For the text-containing cell, return its midpoint in [x, y] coordinate format. 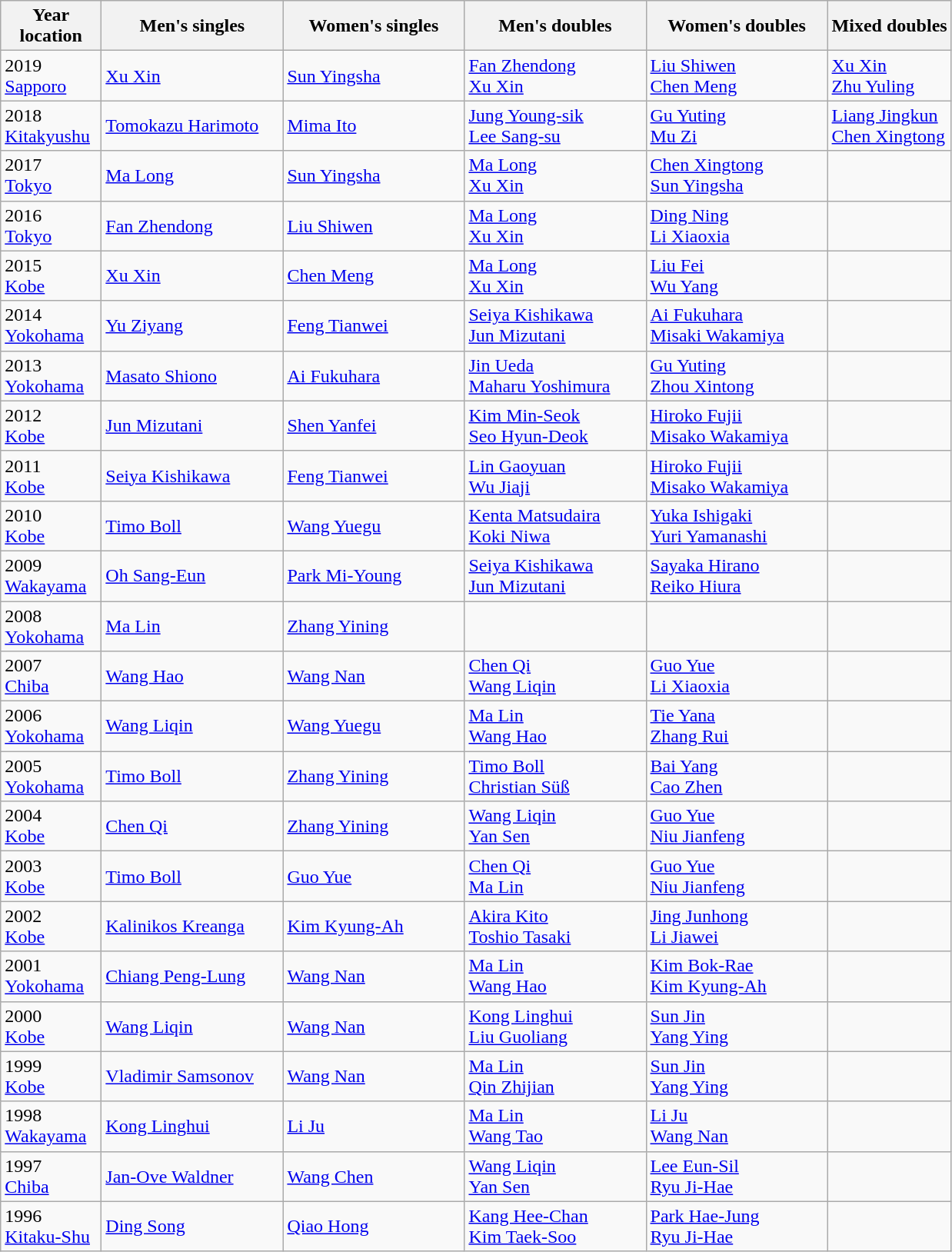
2010 Kobe [51, 526]
Seiya Kishikawa [192, 475]
2007 Chiba [51, 677]
Ma Lin Wang Tao [555, 1126]
2002 Kobe [51, 926]
Ding Song [192, 1226]
2018 Kitakyushu [51, 126]
Lee Eun-Sil Ryu Ji-Hae [737, 1177]
Chen Qi Wang Liqin [555, 677]
Akira Kito Toshio Tasaki [555, 926]
Xu Xin Zhu Yuling [889, 75]
Bai Yang Cao Zhen [737, 777]
Women's doubles [737, 26]
Men's singles [192, 26]
Kenta Matsudaira Koki Niwa [555, 526]
Kalinikos Kreanga [192, 926]
Timo Boll Christian Süß [555, 777]
2017 Tokyo [51, 175]
Oh Sang-Eun [192, 575]
Mima Ito [374, 126]
2016 Tokyo [51, 226]
Kong Linghui Liu Guoliang [555, 1026]
Ma Lin Qin Zhijian [555, 1077]
2015 Kobe [51, 275]
Chen Qi [192, 826]
2014 Yokohama [51, 326]
Masato Shiono [192, 375]
Li Ju [374, 1126]
Chiang Peng-Lung [192, 977]
Kang Hee-Chan Kim Taek-Soo [555, 1226]
Kim Kyung-Ah [374, 926]
2004 Kobe [51, 826]
Shen Yanfei [374, 426]
Ai Fukuhara Misaki Wakamiya [737, 326]
Liu Shiwen [374, 226]
1999 Kobe [51, 1077]
2005 Yokohama [51, 777]
Guo Yue Li Xiaoxia [737, 677]
Li Ju Wang Nan [737, 1126]
Lin Gaoyuan Wu Jiaji [555, 475]
Kim Min-Seok Seo Hyun-Deok [555, 426]
Qiao Hong [374, 1226]
Liu Shiwen Chen Meng [737, 75]
Yuka Ishigaki Yuri Yamanashi [737, 526]
2000 Kobe [51, 1026]
2008 Yokohama [51, 626]
2001 Yokohama [51, 977]
Wang Chen [374, 1177]
2019 Sapporo [51, 75]
Sayaka Hirano Reiko Hiura [737, 575]
Chen Meng [374, 275]
Gu Yuting Mu Zi [737, 126]
Mixed doubles [889, 26]
Men's doubles [555, 26]
2006 Yokohama [51, 726]
1996 Kitaku-Shu [51, 1226]
Park Hae-Jung Ryu Ji-Hae [737, 1226]
Ma Lin [192, 626]
Jan-Ove Waldner [192, 1177]
2011 Kobe [51, 475]
Yu Ziyang [192, 326]
Ding Ning Li Xiaoxia [737, 226]
Tomokazu Harimoto [192, 126]
Jun Mizutani [192, 426]
Park Mi-Young [374, 575]
2013 Yokohama [51, 375]
1998 Wakayama [51, 1126]
Tie Yana Zhang Rui [737, 726]
2012 Kobe [51, 426]
Wang Hao [192, 677]
Jin Ueda Maharu Yoshimura [555, 375]
Fan Zhendong [192, 226]
Women's singles [374, 26]
Kong Linghui [192, 1126]
Fan Zhendong Xu Xin [555, 75]
1997 Chiba [51, 1177]
Gu Yuting Zhou Xintong [737, 375]
Chen Qi Ma Lin [555, 877]
Liang Jingkun Chen Xingtong [889, 126]
Chen Xingtong Sun Yingsha [737, 175]
Ai Fukuhara [374, 375]
Vladimir Samsonov [192, 1077]
Kim Bok-Rae Kim Kyung-Ah [737, 977]
Liu Fei Wu Yang [737, 275]
Year location [51, 26]
Ma Long [192, 175]
Guo Yue [374, 877]
Jing Junhong Li Jiawei [737, 926]
Jung Young-sik Lee Sang-su [555, 126]
2003 Kobe [51, 877]
2009 Wakayama [51, 575]
